Scan for the cell matching the given text and deliver its [X, Y] coordinate at center. 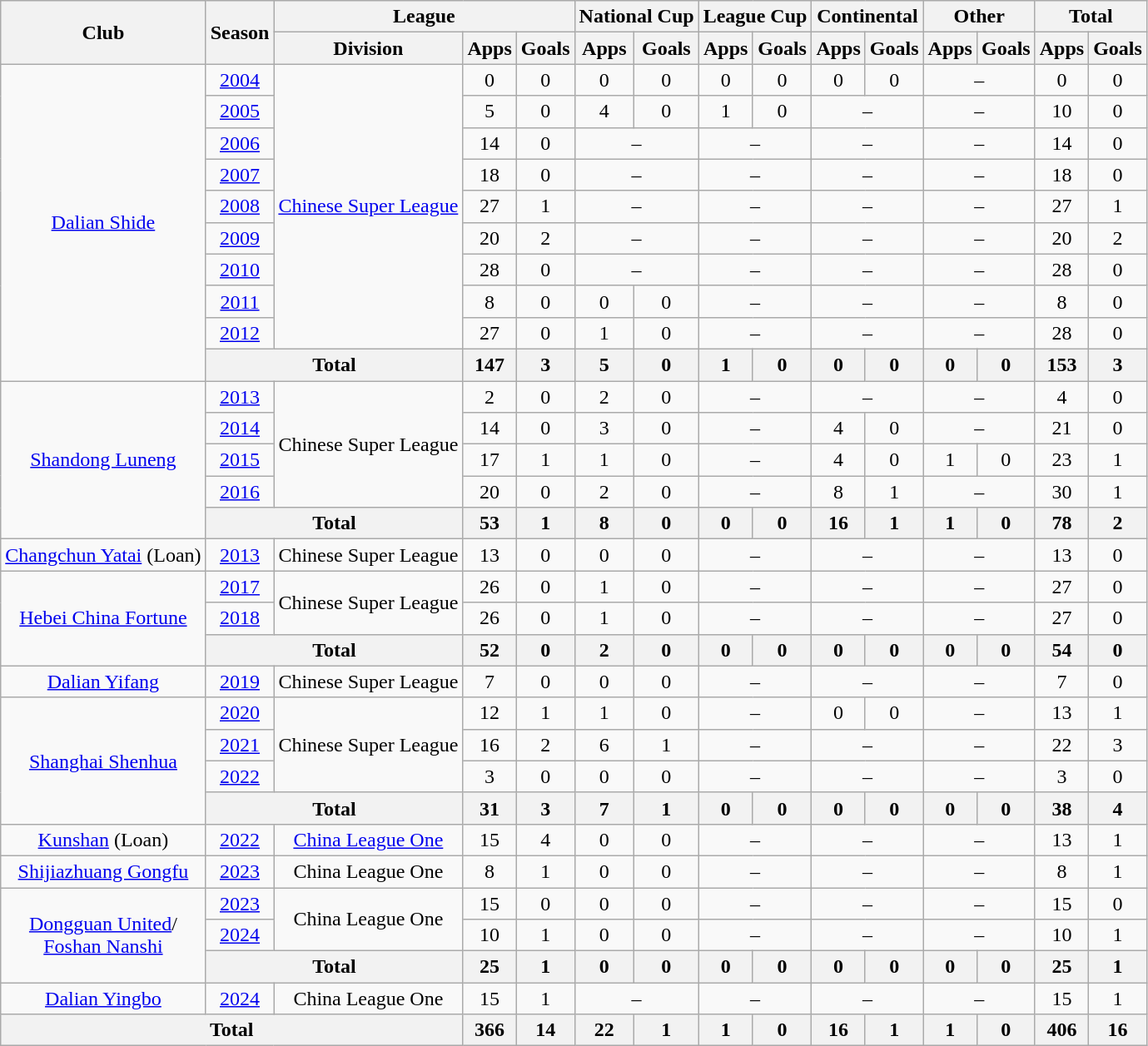
366 [490, 1030]
2020 [240, 713]
Hebei China Fortune [103, 618]
2012 [240, 333]
2005 [240, 112]
78 [1061, 523]
21 [1061, 429]
Dalian Yifang [103, 682]
2008 [240, 206]
54 [1061, 650]
153 [1061, 364]
Shijiazhuang Gongfu [103, 871]
Shandong Luneng [103, 460]
2015 [240, 460]
2010 [240, 270]
Dongguan United/Foshan Nanshi [103, 934]
Kunshan (Loan) [103, 840]
2004 [240, 80]
406 [1061, 1030]
Other [979, 17]
National Cup [636, 17]
Dalian Yingbo [103, 999]
Dalian Shide [103, 223]
2007 [240, 175]
17 [490, 460]
Division [368, 48]
2021 [240, 745]
2006 [240, 143]
Club [103, 32]
Continental [867, 17]
2018 [240, 618]
38 [1061, 808]
52 [490, 650]
30 [1061, 492]
League Cup [755, 17]
53 [490, 523]
Changchun Yatai (Loan) [103, 555]
Season [240, 32]
2014 [240, 429]
League [425, 17]
2011 [240, 301]
6 [604, 745]
12 [490, 713]
2017 [240, 587]
2016 [240, 492]
2019 [240, 682]
31 [490, 808]
Shanghai Shenhua [103, 761]
147 [490, 364]
2009 [240, 238]
23 [1061, 460]
